For the text-containing cell, return its midpoint in (x, y) coordinate format. 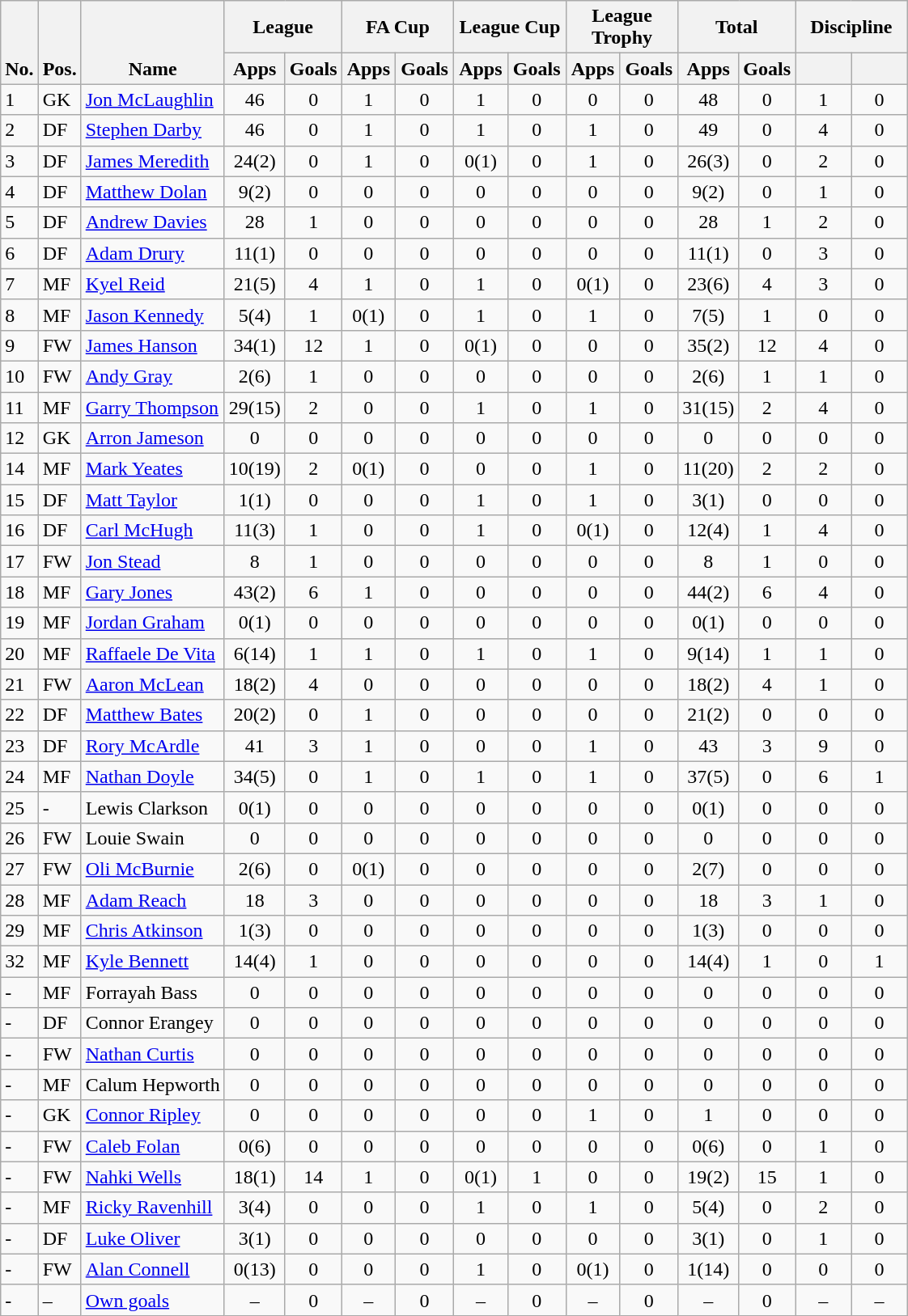
Lewis Clarkson (152, 807)
Connor Ripley (152, 1115)
5 (19, 222)
21(5) (254, 284)
11(3) (254, 531)
FA Cup (398, 28)
Calum Hepworth (152, 1085)
43(2) (254, 592)
Forrayah Bass (152, 992)
23 (19, 746)
Mark Yeates (152, 469)
2(7) (709, 869)
Raffaele De Vita (152, 654)
6(14) (254, 654)
26(3) (709, 161)
Alan Connell (152, 1269)
Louie Swain (152, 838)
34(1) (254, 345)
Jon Stead (152, 561)
Matthew Dolan (152, 192)
James Meredith (152, 161)
25 (19, 807)
Discipline (851, 28)
No. (19, 42)
Arron Jameson (152, 438)
32 (19, 962)
9(14) (709, 654)
44(2) (709, 592)
League Trophy (622, 28)
Andy Gray (152, 376)
Nathan Doyle (152, 776)
Own goals (152, 1300)
Kyle Bennett (152, 962)
Pos. (60, 42)
Kyel Reid (152, 284)
League (283, 28)
11(20) (709, 469)
Jordan Graham (152, 623)
35(2) (709, 345)
Nathan Curtis (152, 1054)
Carl McHugh (152, 531)
Jon McLaughlin (152, 99)
7(5) (709, 315)
Chris Atkinson (152, 931)
19(2) (709, 1177)
24 (19, 776)
3(4) (254, 1208)
Luke Oliver (152, 1238)
Adam Drury (152, 253)
10(19) (254, 469)
29(15) (254, 407)
Adam Reach (152, 900)
19 (19, 623)
Jason Kennedy (152, 315)
26 (19, 838)
12(4) (709, 531)
22 (19, 715)
Connor Erangey (152, 1023)
Aaron McLean (152, 684)
17 (19, 561)
James Hanson (152, 345)
49 (709, 130)
21 (19, 684)
24(2) (254, 161)
Ricky Ravenhill (152, 1208)
23(6) (709, 284)
Name (152, 42)
41 (254, 746)
29 (19, 931)
11 (19, 407)
0(13) (254, 1269)
20(2) (254, 715)
1(14) (709, 1269)
1(1) (254, 500)
43 (709, 746)
20 (19, 654)
Total (736, 28)
10 (19, 376)
Nahki Wells (152, 1177)
31(15) (709, 407)
Rory McArdle (152, 746)
Matthew Bates (152, 715)
Matt Taylor (152, 500)
34(5) (254, 776)
16 (19, 531)
37(5) (709, 776)
18(1) (254, 1177)
League Cup (510, 28)
Garry Thompson (152, 407)
27 (19, 869)
21(2) (709, 715)
Gary Jones (152, 592)
Stephen Darby (152, 130)
Caleb Folan (152, 1146)
7 (19, 284)
48 (709, 99)
Andrew Davies (152, 222)
Oli McBurnie (152, 869)
